Detect which cell encompasses the target text, then output its [X, Y] center coordinate. 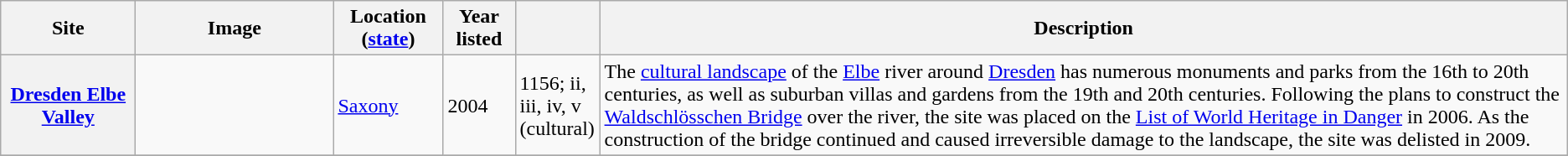
Year listed [479, 29]
Site [69, 29]
Dresden Elbe Valley [69, 106]
2004 [479, 106]
Saxony [389, 106]
Location (state) [389, 29]
Image [235, 29]
Description [1084, 29]
1156; ii, iii, iv, v (cultural) [558, 106]
